Identify which cell holds the provided text, then report its (X, Y) central coordinate. 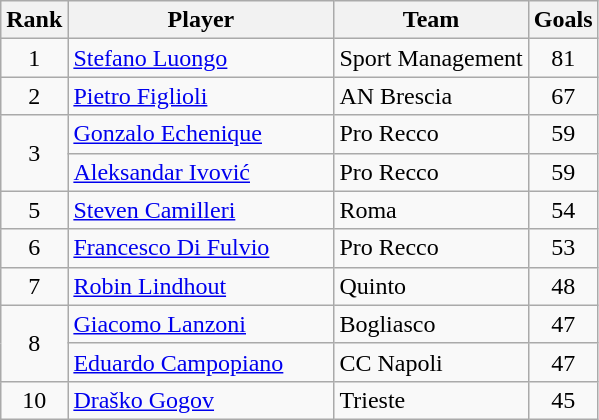
Bogliasco (431, 324)
Quinto (431, 286)
48 (563, 286)
53 (563, 248)
Roma (431, 210)
2 (34, 96)
6 (34, 248)
Steven Camilleri (201, 210)
Gonzalo Echenique (201, 134)
67 (563, 96)
AN Brescia (431, 96)
10 (34, 400)
81 (563, 58)
Stefano Luongo (201, 58)
Aleksandar Ivović (201, 172)
Eduardo Campopiano (201, 362)
5 (34, 210)
8 (34, 343)
Goals (563, 20)
Giacomo Lanzoni (201, 324)
CC Napoli (431, 362)
7 (34, 286)
Player (201, 20)
Team (431, 20)
Francesco Di Fulvio (201, 248)
Sport Management (431, 58)
Draško Gogov (201, 400)
54 (563, 210)
3 (34, 153)
Pietro Figlioli (201, 96)
Robin Lindhout (201, 286)
45 (563, 400)
1 (34, 58)
Rank (34, 20)
Trieste (431, 400)
